Return (x, y) of the center of cell containing provided text 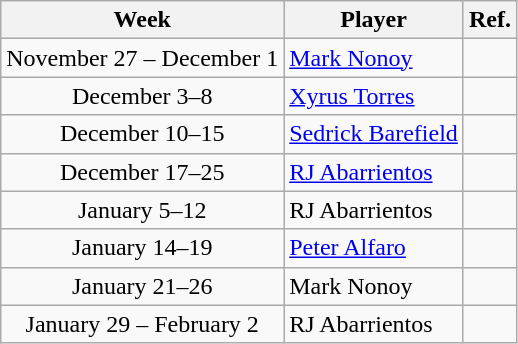
Player (374, 20)
December 3–8 (142, 96)
January 5–12 (142, 210)
January 21–26 (142, 286)
January 29 – February 2 (142, 324)
Week (142, 20)
November 27 – December 1 (142, 58)
Ref. (490, 20)
December 17–25 (142, 172)
Sedrick Barefield (374, 134)
December 10–15 (142, 134)
Peter Alfaro (374, 248)
Xyrus Torres (374, 96)
January 14–19 (142, 248)
